Identify which cell holds the provided text, then report its [X, Y] central coordinate. 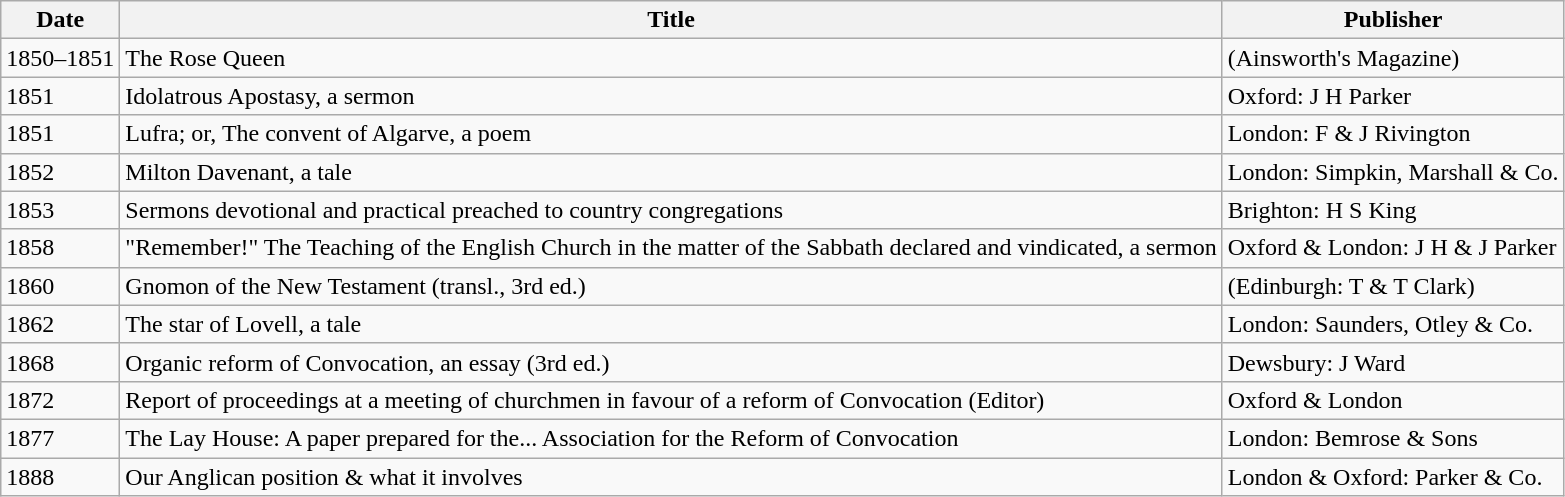
Oxford & London [1393, 400]
Sermons devotional and practical preached to country congregations [671, 210]
Oxford: J H Parker [1393, 96]
1868 [60, 362]
1862 [60, 324]
1888 [60, 477]
London: Bemrose & Sons [1393, 438]
Dewsbury: J Ward [1393, 362]
Lufra; or, The convent of Algarve, a poem [671, 134]
London & Oxford: Parker & Co. [1393, 477]
Title [671, 20]
"Remember!" The Teaching of the English Church in the matter of the Sabbath declared and vindicated, a sermon [671, 248]
The Rose Queen [671, 58]
Date [60, 20]
London: Saunders, Otley & Co. [1393, 324]
Oxford & London: J H & J Parker [1393, 248]
1853 [60, 210]
1872 [60, 400]
(Edinburgh: T & T Clark) [1393, 286]
Organic reform of Convocation, an essay (3rd ed.) [671, 362]
The Lay House: A paper prepared for the... Association for the Reform of Convocation [671, 438]
1858 [60, 248]
Idolatrous Apostasy, a sermon [671, 96]
1860 [60, 286]
Publisher [1393, 20]
Milton Davenant, a tale [671, 172]
Gnomon of the New Testament (transl., 3rd ed.) [671, 286]
Our Anglican position & what it involves [671, 477]
Brighton: H S King [1393, 210]
1877 [60, 438]
Report of proceedings at a meeting of churchmen in favour of a reform of Convocation (Editor) [671, 400]
(Ainsworth's Magazine) [1393, 58]
The star of Lovell, a tale [671, 324]
1850–1851 [60, 58]
1852 [60, 172]
London: F & J Rivington [1393, 134]
London: Simpkin, Marshall & Co. [1393, 172]
